Return (x, y) of the center of cell containing provided text 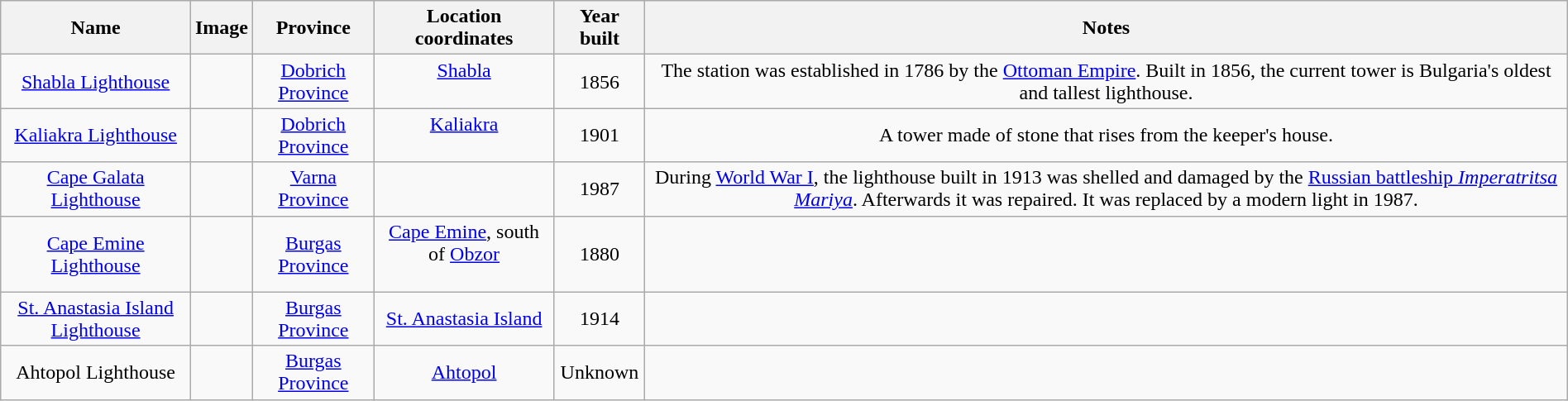
Year built (600, 28)
Shabla (464, 81)
Shabla Lighthouse (96, 81)
Image (222, 28)
Name (96, 28)
Varna Province (314, 189)
Locationcoordinates (464, 28)
1856 (600, 81)
Cape Emine Lighthouse (96, 254)
A tower made of stone that rises from the keeper's house. (1107, 136)
Notes (1107, 28)
Ahtopol Lighthouse (96, 372)
Kaliakra Lighthouse (96, 136)
Kaliakra (464, 136)
St. Anastasia Island Lighthouse (96, 319)
Cape Galata Lighthouse (96, 189)
The station was established in 1786 by the Ottoman Empire. Built in 1856, the current tower is Bulgaria's oldest and tallest lighthouse. (1107, 81)
Province (314, 28)
Cape Emine, south of Obzor (464, 254)
1880 (600, 254)
Ahtopol (464, 372)
1914 (600, 319)
1987 (600, 189)
1901 (600, 136)
St. Anastasia Island (464, 319)
Unknown (600, 372)
